Return the [X, Y] coordinate for the center point of the cell that contains the specified text.  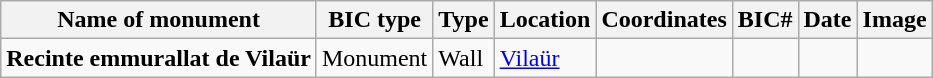
Recinte emmurallat de Vilaür [159, 58]
Type [464, 20]
Vilaür [545, 58]
Name of monument [159, 20]
BIC type [374, 20]
Image [894, 20]
Monument [374, 58]
BIC# [765, 20]
Coordinates [664, 20]
Location [545, 20]
Date [828, 20]
Wall [464, 58]
